Find where the given text appears and provide that cell's center as [x, y] coordinate. 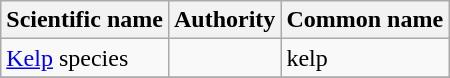
Authority [224, 20]
Scientific name [85, 20]
Kelp species [85, 58]
Common name [365, 20]
kelp [365, 58]
